Return the (X, Y) coordinate for the center point of the cell that contains the specified text.  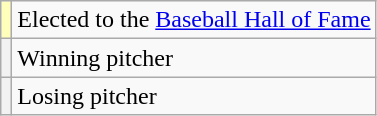
Winning pitcher (194, 58)
Losing pitcher (194, 96)
Elected to the Baseball Hall of Fame (194, 20)
